Detect which cell encompasses the target text, then output its [X, Y] center coordinate. 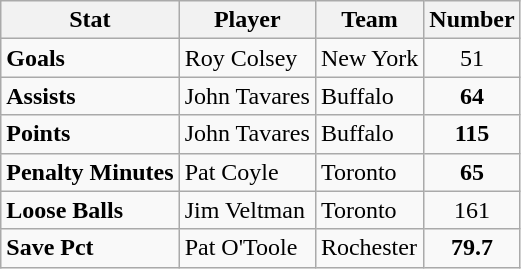
Team [369, 20]
Goals [90, 58]
Stat [90, 20]
Roy Colsey [247, 58]
New York [369, 58]
Assists [90, 96]
Save Pct [90, 248]
161 [472, 210]
Player [247, 20]
65 [472, 172]
Pat Coyle [247, 172]
51 [472, 58]
Loose Balls [90, 210]
Jim Veltman [247, 210]
64 [472, 96]
Pat O'Toole [247, 248]
Penalty Minutes [90, 172]
115 [472, 134]
Number [472, 20]
Rochester [369, 248]
Points [90, 134]
79.7 [472, 248]
